For the text-containing cell, return its midpoint in [x, y] coordinate format. 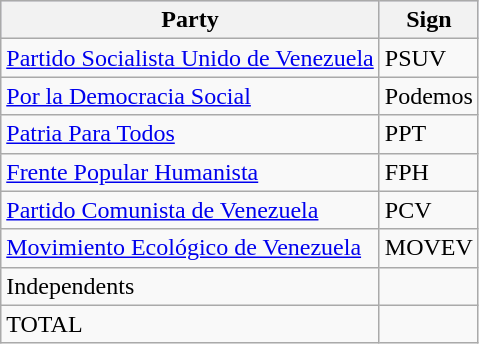
MOVEV [428, 248]
FPH [428, 172]
TOTAL [190, 324]
Por la Democracia Social [190, 96]
Movimiento Ecológico de Venezuela [190, 248]
PCV [428, 210]
Party [190, 20]
Podemos [428, 96]
Partido Comunista de Venezuela [190, 210]
Independents [190, 286]
Partido Socialista Unido de Venezuela [190, 58]
PSUV [428, 58]
Sign [428, 20]
Patria Para Todos [190, 134]
PPT [428, 134]
Frente Popular Humanista [190, 172]
